For the text-containing cell, return its midpoint in (X, Y) coordinate format. 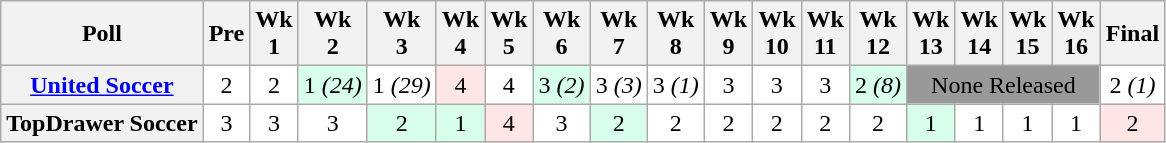
Wk1 (274, 34)
Wk14 (979, 34)
Wk15 (1027, 34)
Pre (226, 34)
Wk8 (676, 34)
Wk9 (728, 34)
2 (1) (1132, 85)
United Soccer (102, 85)
Wk10 (777, 34)
3 (1) (676, 85)
Wk16 (1076, 34)
3 (2) (562, 85)
Wk2 (332, 34)
Wk13 (931, 34)
TopDrawer Soccer (102, 123)
Final (1132, 34)
None Released (1004, 85)
Wk3 (402, 34)
Wk6 (562, 34)
Wk7 (618, 34)
Poll (102, 34)
3 (3) (618, 85)
Wk4 (460, 34)
1 (29) (402, 85)
2 (8) (878, 85)
Wk12 (878, 34)
Wk5 (509, 34)
Wk11 (825, 34)
1 (24) (332, 85)
